From the cell containing the given text, extract its center point as (x, y) coordinate. 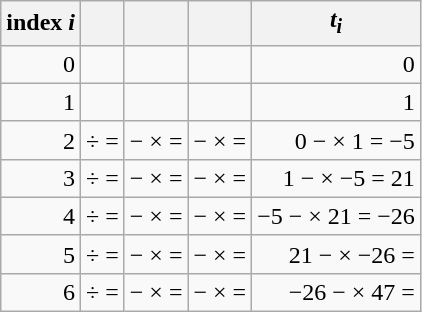
2 (41, 140)
0 − × 1 = −5 (336, 140)
1 − × −5 = 21 (336, 178)
21 − × −26 = (336, 254)
−26 − × 47 = (336, 292)
5 (41, 254)
3 (41, 178)
−5 − × 21 = −26 (336, 216)
ti (336, 23)
4 (41, 216)
index i (41, 23)
6 (41, 292)
